Provide the [X, Y] coordinate of the cell's center where the given text is located.  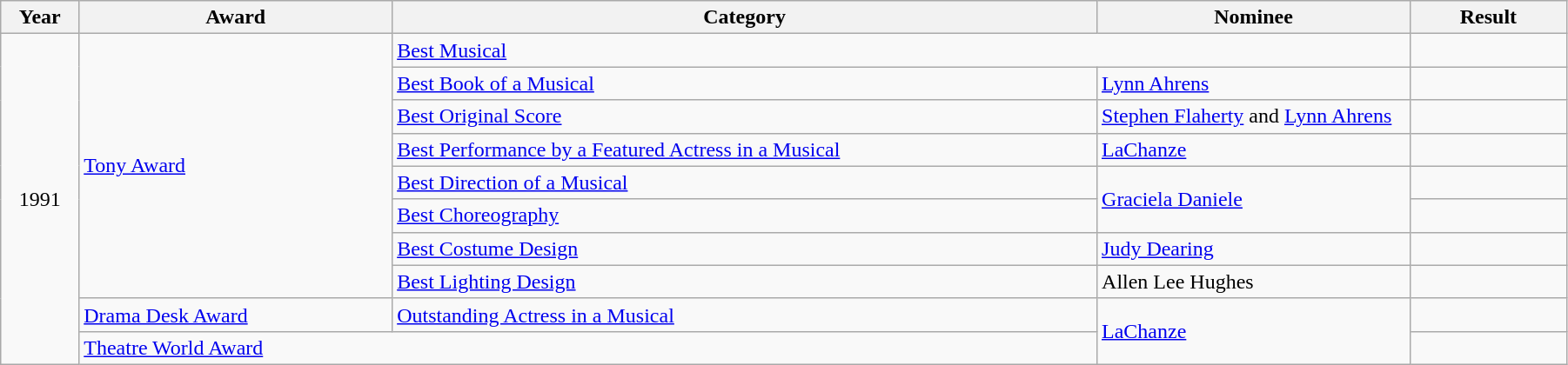
Best Musical [901, 50]
Judy Dearing [1254, 249]
Best Book of a Musical [745, 83]
Best Choreography [745, 216]
Allen Lee Hughes [1254, 282]
Best Original Score [745, 116]
Drama Desk Award [236, 315]
Lynn Ahrens [1254, 83]
Tony Award [236, 166]
1991 [40, 200]
Nominee [1254, 17]
Best Performance by a Featured Actress in a Musical [745, 149]
Result [1488, 17]
Year [40, 17]
Best Lighting Design [745, 282]
Best Costume Design [745, 249]
Graciela Daniele [1254, 199]
Best Direction of a Musical [745, 182]
Category [745, 17]
Stephen Flaherty and Lynn Ahrens [1254, 116]
Award [236, 17]
Theatre World Award [588, 348]
Outstanding Actress in a Musical [745, 315]
